Capture the cell that displays the provided text and extract its (X, Y) central coordinate. 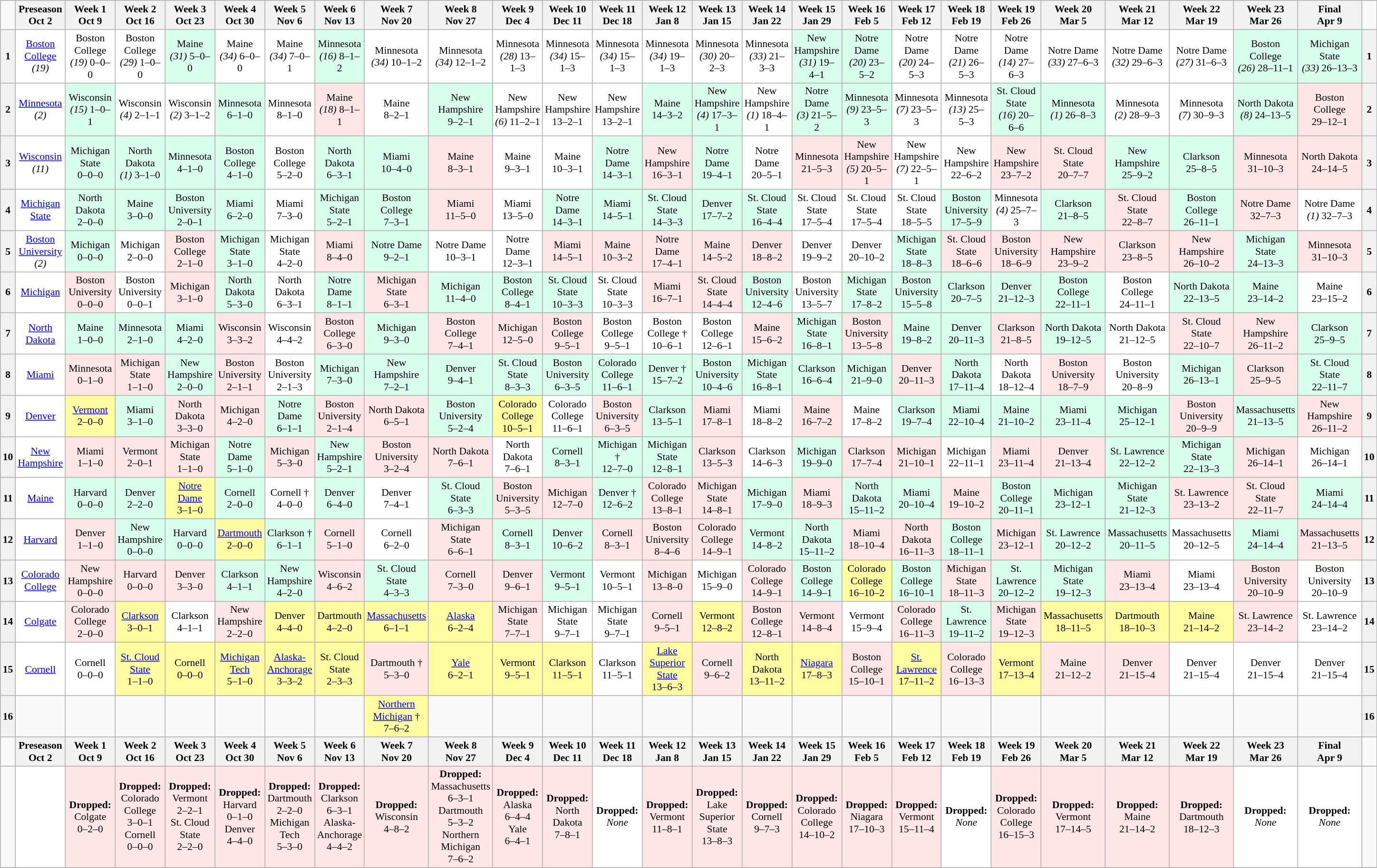
New Hampshire(4) 17–3–1 (717, 109)
Michigan State7–7–1 (517, 622)
Boston College(19) (40, 56)
Michigan State0–0–0 (90, 163)
Michigan State(33) 26–13–3 (1329, 56)
Miami16–7–1 (668, 293)
Michigan State14–8–1 (717, 498)
North Dakota5–3–0 (240, 293)
Boston College(19) 0–0–0 (90, 56)
Massachusetts6–1–1 (397, 622)
Massachusetts18–11–5 (1074, 622)
North Dakota22–13–5 (1201, 293)
Miami10–4–0 (397, 163)
Dartmouth2–0–0 (240, 540)
Miami3–1–0 (140, 416)
Maine(34) 6–0–0 (240, 56)
Wisconsin4–6–2 (339, 581)
Notre Dame(20) 24–5–3 (917, 56)
Maine (40, 498)
Colorado College16–10–2 (866, 581)
Boston University2–1–4 (339, 416)
Maine8–2–1 (397, 109)
Clarkson17–7–4 (866, 457)
Minnesota(34) 12–1–2 (460, 56)
Maine19–8–2 (917, 334)
Notre Dame(21) 26–5–3 (966, 56)
Minnesota(33) 21–3–3 (766, 56)
St. Cloud State18–5–5 (917, 210)
Dropped:Vermont11–8–1 (668, 817)
Miami7–3–0 (290, 210)
Wisconsin3–3–2 (240, 334)
Vermont12–8–2 (717, 622)
St. Cloud State8–3–3 (517, 375)
Cornell5–1–0 (339, 540)
Denver9–6–1 (517, 581)
Maine17–8–2 (866, 416)
Massachusetts20–12–5 (1201, 540)
Denver21–13–4 (1074, 457)
Miami (40, 375)
Minnesota(16) 8–1–2 (339, 56)
Wisconsin(15) 1–0–1 (90, 109)
Minnesota(34) 10–1–2 (397, 56)
Boston College22–11–1 (1074, 293)
Lake Superior State13–6–3 (668, 669)
Boston College5–2–0 (290, 163)
Michigan21–10–1 (917, 457)
Miami18–9–3 (817, 498)
St. Cloud State14–3–3 (668, 210)
New Hampshire5–2–1 (339, 457)
Minnesota(2) 28–9–3 (1137, 109)
New Hampshire(31) 19–4–1 (817, 56)
Notre Dame32–7–3 (1266, 210)
Cornell7–3–0 (460, 581)
Michigan State21–12–3 (1137, 498)
Maine21–14–2 (1201, 622)
Minnesota(2) (40, 109)
Dropped:Colorado College16–15–3 (1017, 817)
Michigan12–5–0 (517, 334)
North Dakota(1) 3–1–0 (140, 163)
Niagara17–8–3 (817, 669)
Boston University3–2–4 (397, 457)
Michigan State3–1–0 (240, 251)
Boston University0–0–1 (140, 293)
Michigan5–3–0 (290, 457)
St. Cloud State4–3–3 (397, 581)
Michigan2–0–0 (140, 251)
Michigan State18–8–3 (917, 251)
Denver (40, 416)
Dropped:Vermont17–14–5 (1074, 817)
Dropped:Dartmouth18–12–3 (1201, 817)
Boston University13–5–7 (817, 293)
St. Lawrence17–11–2 (917, 669)
Miami8–4–0 (339, 251)
Boston College12–6–1 (717, 334)
St. Cloud State2–3–3 (339, 669)
Notre Dame17–4–1 (668, 251)
Miami4–2–0 (190, 334)
Boston College(26) 28–11–1 (1266, 56)
St. Cloud State16–4–4 (766, 210)
Dropped:Vermont15–11–4 (917, 817)
Michigan19–9–0 (817, 457)
Wisconsin(4) 2–1–1 (140, 109)
Dropped:Dartmouth2–2–0Michigan Tech5–3–0 (290, 817)
Boston University10–4–6 (717, 375)
North Dakota16–11–3 (917, 540)
Notre Dame(27) 31–6–3 (1201, 56)
Notre Dame10–3–1 (460, 251)
Boston College †10–6–1 (668, 334)
Minnesota(34) 19–1–3 (668, 56)
North Dakota18–12–4 (1017, 375)
Dropped:North Dakota7–8–1 (568, 817)
Miami11–5–0 (460, 210)
New Hampshire(7) 22–5–1 (917, 163)
Colorado College16–11–3 (917, 622)
Michigan25–12–1 (1137, 416)
Michigan21–9–0 (866, 375)
Dropped:Niagara17–10–3 (866, 817)
St. Cloud State20–7–7 (1074, 163)
St. Cloud State22–8–7 (1137, 210)
Michigan (40, 293)
Michigan State12–8–1 (668, 457)
Minnesota4–1–0 (190, 163)
Wisconsin(11) (40, 163)
Maine9–3–1 (517, 163)
Maine19–10–2 (966, 498)
Michigan State4–2–0 (290, 251)
Maine21–12–2 (1074, 669)
Boston College20–11–1 (1017, 498)
New Hampshire23–7–2 (1017, 163)
New Hampshire (40, 457)
Clarkson †6–1–1 (290, 540)
Denver †12–6–2 (617, 498)
Maine(34) 7–0–1 (290, 56)
Maine3–0–0 (140, 210)
Minnesota(1) 26–8–3 (1074, 109)
Colorado College10–5–1 (517, 416)
Cornell2–0–0 (240, 498)
Boston University5–2–4 (460, 416)
Denver2–2–0 (140, 498)
Maine8–3–1 (460, 163)
New Hampshire2–0–0 (190, 375)
Boston College7–3–1 (397, 210)
Denver17–7–2 (717, 210)
Boston University5–3–5 (517, 498)
Michigan26–13–1 (1201, 375)
Vermont14–8–4 (817, 622)
Denver19–9–2 (817, 251)
Michigan0–0–0 (90, 251)
Boston College12–8–1 (766, 622)
Boston College7–4–1 (460, 334)
Boston University17–5–9 (966, 210)
St. Lawrence19–11–2 (966, 622)
Dropped:Clarkson6–3–1Alaska-Anchorage4–4–2 (339, 817)
New Hampshire7–2–1 (397, 375)
Boston College26–11–1 (1201, 210)
Clarkson25–8–5 (1201, 163)
Denver21–12–3 (1017, 293)
Boston College(29) 1–0–0 (140, 56)
Clarkson13–5–3 (717, 457)
Notre Dame(32) 29–6–3 (1137, 56)
Michigan State17–8–2 (866, 293)
Boston University13–5–8 (866, 334)
Alaska-Anchorage3–3–2 (290, 669)
Notre Dame9–2–1 (397, 251)
Cornell9–6–2 (717, 669)
North Dakota (40, 334)
Boston College6–3–0 (339, 334)
Michigan9–3–0 (397, 334)
Boston College29–12–1 (1329, 109)
Clarkson3–0–1 (140, 622)
Michigan State5–2–1 (339, 210)
Boston University2–1–3 (290, 375)
Vermont2–0–0 (90, 416)
Vermont17–13–4 (1017, 669)
Minnesota(13) 25–5–3 (966, 109)
Dropped:Massachusetts6–3–1Dartmouth5–3–2Northern Michigan7–6–2 (460, 817)
Dropped:Harvard0–1–0Denver4–4–0 (240, 817)
Dartmouth18–10–3 (1137, 622)
Michigan11–4–0 (460, 293)
Boston University15–5–8 (917, 293)
Michigan State6–3–1 (397, 293)
Clarkson14–6–3 (766, 457)
New Hampshire9–2–1 (460, 109)
Denver9–4–1 (460, 375)
Miami18–8–2 (766, 416)
Maine23–15–2 (1329, 293)
North Dakota17–11–4 (966, 375)
Notre Dame8–1–1 (339, 293)
Wisconsin4–4–2 (290, 334)
Boston University18–6–9 (1017, 251)
Clarkson19–7–4 (917, 416)
Colorado College13–8–1 (668, 498)
Colorado College (40, 581)
Dartmouth4–2–0 (339, 622)
New Hampshire25–9–2 (1137, 163)
Miami6–2–0 (240, 210)
Michigan13–8–0 (668, 581)
Cornell9–5–1 (668, 622)
Dartmouth †5–3–0 (397, 669)
Minnesota(28) 13–1–3 (517, 56)
Boston College16–10–1 (917, 581)
Michigan17–9–0 (766, 498)
Boston College18–11–1 (966, 540)
Minnesota(7) 30–9–3 (1201, 109)
Minnesota2–1–0 (140, 334)
North Dakota24–14–5 (1329, 163)
Harvard (40, 540)
Dropped:Lake Superior State13–8–3 (717, 817)
North Dakota13–11–2 (766, 669)
Minnesota21–5–3 (817, 163)
Notre Dame6–1–1 (290, 416)
Miami22–10–4 (966, 416)
Notre Dame(14) 27–6–3 (1017, 56)
North Dakota21–12–5 (1137, 334)
Maine1–0–0 (90, 334)
Michigan7–3–0 (339, 375)
Maine10–3–2 (617, 251)
Vermont2–0–1 (140, 457)
St. Cloud State(16) 20–6–6 (1017, 109)
Michigan12–7–0 (568, 498)
Notre Dame(33) 27–6–3 (1074, 56)
North Dakota6–5–1 (397, 416)
New Hampshire2–2–0 (240, 622)
North Dakota19–12–5 (1074, 334)
Denver4–4–0 (290, 622)
North Dakota2–0–0 (90, 210)
New Hampshire(5) 20–5–1 (866, 163)
Boston University2–0–1 (190, 210)
Michigan State22–13–3 (1201, 457)
Michigan State18–11–3 (966, 581)
Denver10–6–2 (568, 540)
Minnesota(9) 23–5–3 (866, 109)
Notre Dame19–4–1 (717, 163)
St. Cloud State14–4–4 (717, 293)
Boston University2–1–1 (240, 375)
Maine(31) 5–0–0 (190, 56)
Denver6–4–0 (339, 498)
New Hampshire26–10–2 (1201, 251)
Vermont15–9–4 (866, 622)
Boston University18–7–9 (1074, 375)
Miami13–5–0 (517, 210)
Maine23–14–2 (1266, 293)
New Hampshire16–3–1 (668, 163)
St. Lawrence22–12–2 (1137, 457)
Notre Dame(20) 23–5–2 (866, 56)
Northern Michigan †7–6–2 (397, 717)
Vermont10–5–1 (617, 581)
Massachusetts20–11–5 (1137, 540)
Michigan3–1–0 (190, 293)
Denver20–10–2 (866, 251)
Denver1–1–0 (90, 540)
Colgate (40, 622)
St. Cloud State22–10–7 (1201, 334)
Notre Dame(3) 21–5–2 (817, 109)
Maine(18) 8–1–1 (339, 109)
Clarkson23–8–5 (1137, 251)
Michigan †12–7–0 (617, 457)
North Dakota3–3–0 (190, 416)
Maine21–10–2 (1017, 416)
Minnesota(30) 20–2–3 (717, 56)
New Hampshire23–9–2 (1074, 251)
Miami18–10–4 (866, 540)
Boston University20–9–9 (1201, 416)
Clarkson13–5–1 (668, 416)
Boston University(2) (40, 251)
Michigan State (40, 210)
Minnesota8–1–0 (290, 109)
Dropped:Alaska6–4–4Yale6–4–1 (517, 817)
New Hampshire22–6–2 (966, 163)
New Hampshire(6) 11–2–1 (517, 109)
Cornell6–2–0 (397, 540)
Notre Dame20–5–1 (766, 163)
Cornell (40, 669)
Denver7–4–1 (397, 498)
Maine10–3–1 (568, 163)
Boston College2–1–0 (190, 251)
St. Cloud State6–3–3 (460, 498)
Notre Dame5–1–0 (240, 457)
Dropped:Maine21–14–2 (1137, 817)
Boston University0–0–0 (90, 293)
Minnesota6–1–0 (240, 109)
Michigan State6–6–1 (460, 540)
Maine14–3–2 (668, 109)
St. Cloud State1–1–0 (140, 669)
Dropped:Colgate0–2–0 (90, 817)
Michigan15–9–0 (717, 581)
Colorado College2–0–0 (90, 622)
Denver †15–7–2 (668, 375)
Dropped:Colorado College14–10–2 (817, 817)
Boston College14–9–1 (817, 581)
Maine15–6–2 (766, 334)
Michigan22–11–1 (966, 457)
Dropped:Cornell9–7–3 (766, 817)
Yale6–2–1 (460, 669)
Michigan4–2–0 (240, 416)
Maine14–5–2 (717, 251)
Notre Dame(1) 32–7–3 (1329, 210)
St. Lawrence23–13–2 (1201, 498)
Minnesota0–1–0 (90, 375)
Boston University8–4–6 (668, 540)
Denver3–3–0 (190, 581)
Dropped:Vermont2–2–1St. Cloud State2–2–0 (190, 817)
Dropped:Colorado College3–0–1Cornell0–0–0 (140, 817)
Michigan State24–13–3 (1266, 251)
Notre Dame12–3–1 (517, 251)
New Hampshire4–2–0 (290, 581)
Boston University20–8–9 (1137, 375)
Cornell †4–0–0 (290, 498)
North Dakota(8) 24–13–5 (1266, 109)
Maine16–7–2 (817, 416)
Minnesota(4) 25–7–3 (1017, 210)
Clarkson20–7–5 (966, 293)
Boston College24–11–1 (1137, 293)
Wisconsin(2) 3–1–2 (190, 109)
Miami1–1–0 (90, 457)
St. Cloud State18–6–6 (966, 251)
Colorado College16–13–3 (966, 669)
Boston University12–4–6 (766, 293)
Boston College8–4–1 (517, 293)
Clarkson16–6–4 (817, 375)
Miami20–10–4 (917, 498)
Alaska6–2–4 (460, 622)
Minnesota(7) 23–5–3 (917, 109)
Denver18–8–2 (766, 251)
New Hampshire(1) 18–4–1 (766, 109)
Notre Dame3–1–0 (190, 498)
Boston College4–1–0 (240, 163)
Boston College15–10–1 (866, 669)
Michigan Tech5–1–0 (240, 669)
Vermont14–8–2 (766, 540)
Miami17–8–1 (717, 416)
Dropped:Wisconsin4–8–2 (397, 817)
